Capture the cell that displays the provided text and extract its (X, Y) central coordinate. 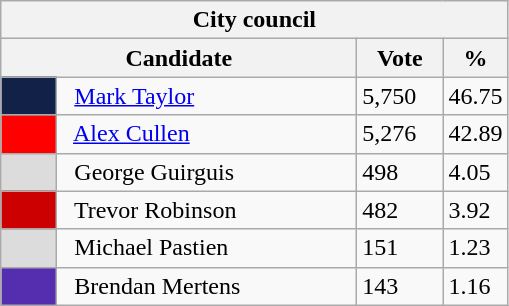
1.16 (476, 286)
Candidate (179, 58)
Michael Pastien (207, 248)
Brendan Mertens (207, 286)
3.92 (476, 210)
George Guirguis (207, 172)
46.75 (476, 96)
151 (400, 248)
1.23 (476, 248)
Vote (400, 58)
Mark Taylor (207, 96)
Alex Cullen (207, 134)
498 (400, 172)
143 (400, 286)
4.05 (476, 172)
City council (254, 20)
5,276 (400, 134)
42.89 (476, 134)
5,750 (400, 96)
482 (400, 210)
Trevor Robinson (207, 210)
% (476, 58)
